Extract the [X, Y] coordinate from the center of the cell holding the provided text.  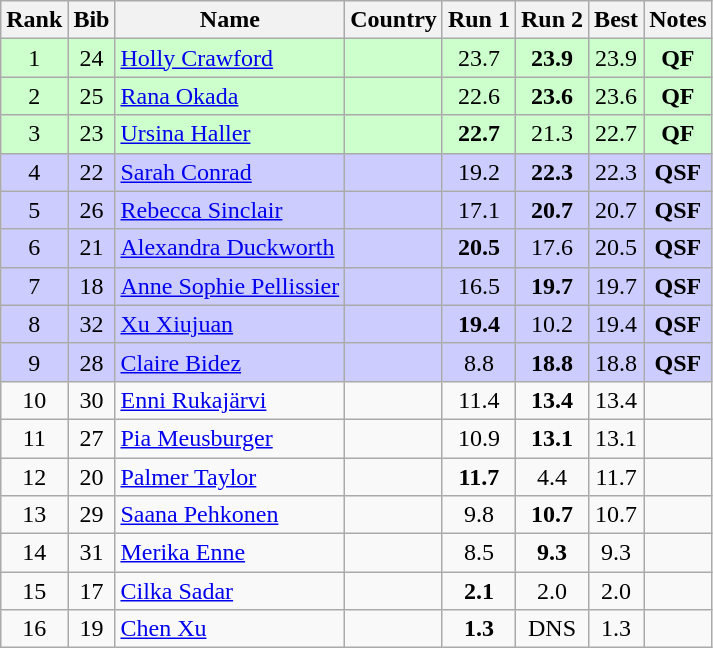
Rebecca Sinclair [230, 210]
10.2 [552, 324]
14 [34, 553]
Xu Xiujuan [230, 324]
Sarah Conrad [230, 172]
Holly Crawford [230, 58]
9.8 [478, 515]
27 [92, 438]
26 [92, 210]
15 [34, 591]
8.8 [478, 362]
25 [92, 96]
Name [230, 20]
Bib [92, 20]
4.4 [552, 477]
Palmer Taylor [230, 477]
30 [92, 400]
1 [34, 58]
17 [92, 591]
10 [34, 400]
16 [34, 629]
24 [92, 58]
29 [92, 515]
Claire Bidez [230, 362]
13 [34, 515]
23.7 [478, 58]
Cilka Sadar [230, 591]
Enni Rukajärvi [230, 400]
10.9 [478, 438]
DNS [552, 629]
Notes [678, 20]
17.1 [478, 210]
Best [616, 20]
18 [92, 286]
Run 1 [478, 20]
Pia Meusburger [230, 438]
8 [34, 324]
Country [394, 20]
21 [92, 248]
32 [92, 324]
11.4 [478, 400]
4 [34, 172]
3 [34, 134]
Rank [34, 20]
Saana Pehkonen [230, 515]
22 [92, 172]
Rana Okada [230, 96]
8.5 [478, 553]
Run 2 [552, 20]
6 [34, 248]
19.2 [478, 172]
Chen Xu [230, 629]
2.1 [478, 591]
Ursina Haller [230, 134]
Anne Sophie Pellissier [230, 286]
Alexandra Duckworth [230, 248]
20 [92, 477]
21.3 [552, 134]
23 [92, 134]
19 [92, 629]
12 [34, 477]
7 [34, 286]
5 [34, 210]
28 [92, 362]
31 [92, 553]
11 [34, 438]
22.6 [478, 96]
17.6 [552, 248]
9 [34, 362]
16.5 [478, 286]
2 [34, 96]
Merika Enne [230, 553]
